Find where the given text appears and provide that cell's center as [x, y] coordinate. 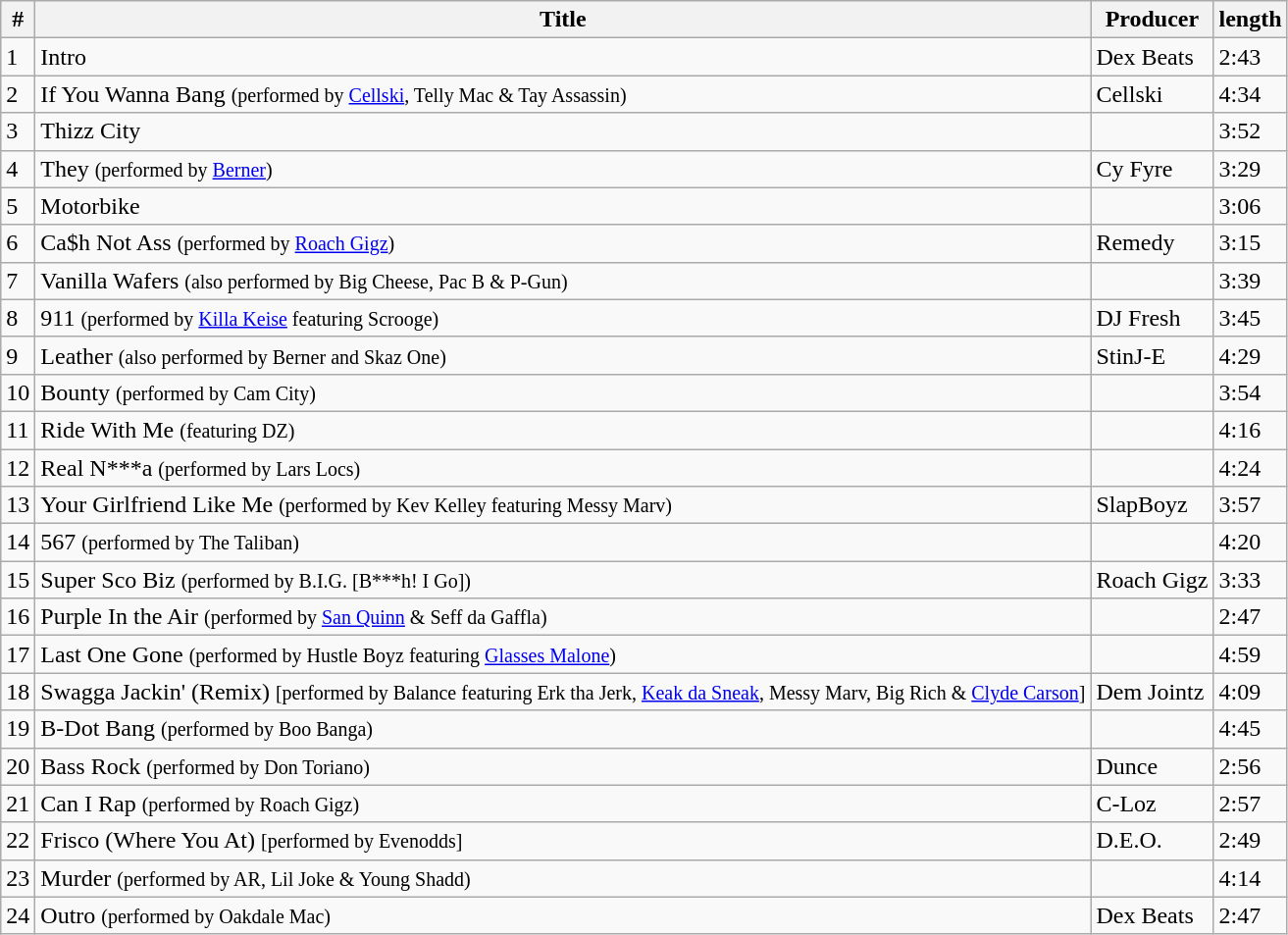
Cellski [1152, 94]
4 [18, 169]
B-Dot Bang (performed by Boo Banga) [563, 729]
911 (performed by Killa Keise featuring Scrooge) [563, 318]
Murder (performed by AR, Lil Joke & Young Shadd) [563, 878]
Vanilla Wafers (also performed by Big Cheese, Pac B & P-Gun) [563, 281]
24 [18, 915]
If You Wanna Bang (performed by Cellski, Telly Mac & Tay Assassin) [563, 94]
Frisco (Where You At) [performed by Evenodds] [563, 841]
10 [18, 392]
2:43 [1250, 57]
3:33 [1250, 580]
Title [563, 20]
3 [18, 131]
18 [18, 692]
15 [18, 580]
Dunce [1152, 766]
9 [18, 355]
22 [18, 841]
Bounty (performed by Cam City) [563, 392]
4:20 [1250, 543]
19 [18, 729]
3:52 [1250, 131]
3:06 [1250, 206]
Ride With Me (featuring DZ) [563, 430]
17 [18, 654]
Outro (performed by Oakdale Mac) [563, 915]
6 [18, 243]
2:57 [1250, 804]
Swagga Jackin' (Remix) [performed by Balance featuring Erk tha Jerk, Keak da Sneak, Messy Marv, Big Rich & Clyde Carson] [563, 692]
4:45 [1250, 729]
12 [18, 468]
567 (performed by The Taliban) [563, 543]
Bass Rock (performed by Don Toriano) [563, 766]
3:54 [1250, 392]
Producer [1152, 20]
Remedy [1152, 243]
14 [18, 543]
4:14 [1250, 878]
Intro [563, 57]
4:24 [1250, 468]
4:16 [1250, 430]
# [18, 20]
D.E.O. [1152, 841]
DJ Fresh [1152, 318]
3:39 [1250, 281]
length [1250, 20]
2 [18, 94]
Can I Rap (performed by Roach Gigz) [563, 804]
3:15 [1250, 243]
4:09 [1250, 692]
2:56 [1250, 766]
Thizz City [563, 131]
8 [18, 318]
2:49 [1250, 841]
Roach Gigz [1152, 580]
Leather (also performed by Berner and Skaz One) [563, 355]
4:29 [1250, 355]
StinJ-E [1152, 355]
3:29 [1250, 169]
Your Girlfriend Like Me (performed by Kev Kelley featuring Messy Marv) [563, 505]
C-Loz [1152, 804]
23 [18, 878]
5 [18, 206]
1 [18, 57]
Motorbike [563, 206]
SlapBoyz [1152, 505]
16 [18, 617]
Dem Jointz [1152, 692]
4:59 [1250, 654]
Last One Gone (performed by Hustle Boyz featuring Glasses Malone) [563, 654]
3:57 [1250, 505]
13 [18, 505]
20 [18, 766]
Ca$h Not Ass (performed by Roach Gigz) [563, 243]
3:45 [1250, 318]
21 [18, 804]
Super Sco Biz (performed by B.I.G. [B***h! I Go]) [563, 580]
Purple In the Air (performed by San Quinn & Seff da Gaffla) [563, 617]
Real N***a (performed by Lars Locs) [563, 468]
11 [18, 430]
They (performed by Berner) [563, 169]
7 [18, 281]
4:34 [1250, 94]
Cy Fyre [1152, 169]
